Scan for the cell matching the given text and deliver its [X, Y] coordinate at center. 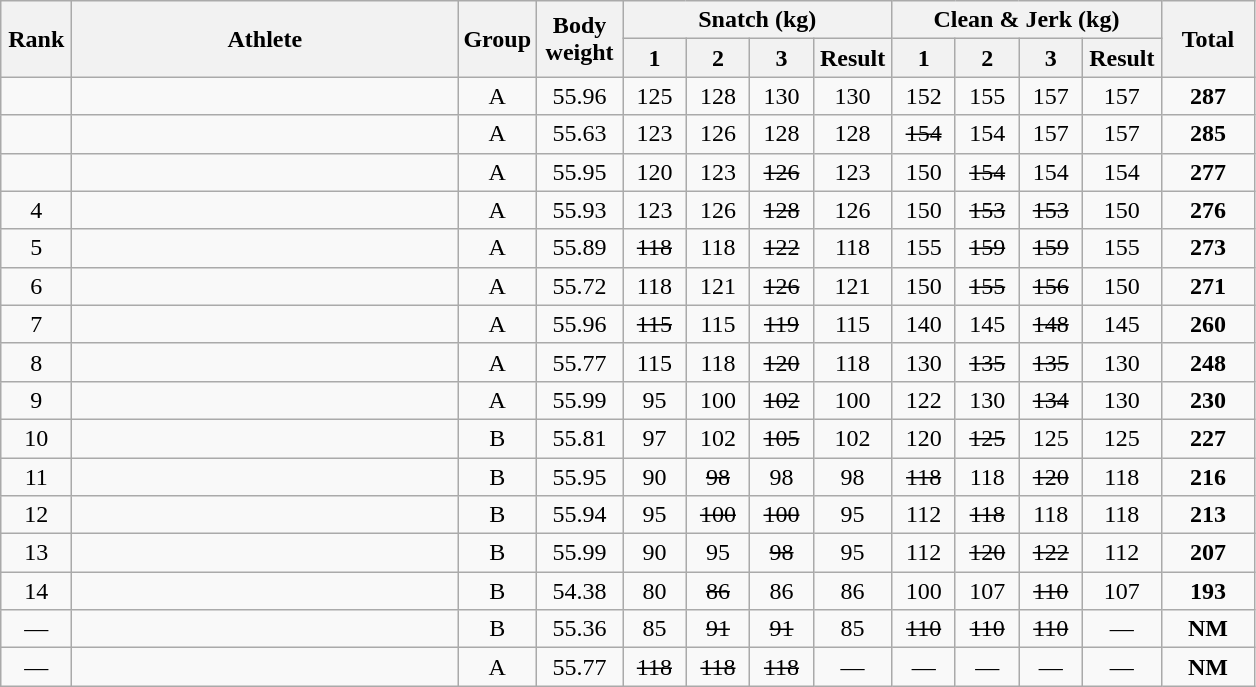
Snatch (kg) [758, 20]
152 [924, 96]
216 [1208, 477]
277 [1208, 172]
11 [36, 477]
213 [1208, 515]
10 [36, 438]
140 [924, 324]
260 [1208, 324]
148 [1051, 324]
55.63 [580, 134]
287 [1208, 96]
9 [36, 400]
12 [36, 515]
97 [655, 438]
55.72 [580, 286]
Body weight [580, 39]
273 [1208, 248]
80 [655, 591]
271 [1208, 286]
156 [1051, 286]
55.89 [580, 248]
55.36 [580, 629]
119 [782, 324]
285 [1208, 134]
276 [1208, 210]
Group [498, 39]
193 [1208, 591]
Total [1208, 39]
13 [36, 553]
54.38 [580, 591]
134 [1051, 400]
Rank [36, 39]
4 [36, 210]
7 [36, 324]
230 [1208, 400]
55.81 [580, 438]
55.94 [580, 515]
227 [1208, 438]
105 [782, 438]
5 [36, 248]
8 [36, 362]
Athlete [265, 39]
14 [36, 591]
248 [1208, 362]
Clean & Jerk (kg) [1026, 20]
55.93 [580, 210]
6 [36, 286]
207 [1208, 553]
